Extract the [X, Y] coordinate from the center of the cell holding the provided text.  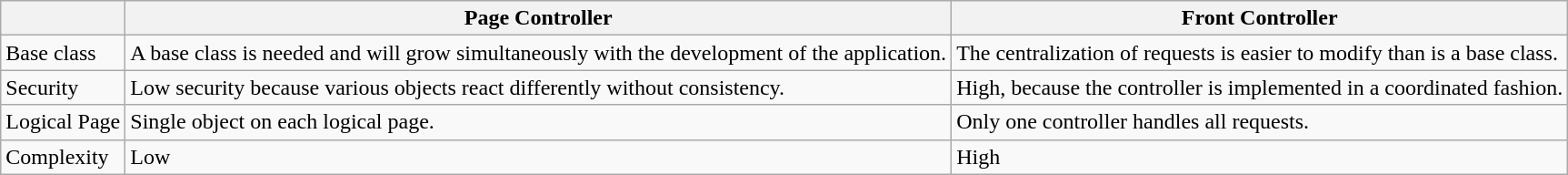
Front Controller [1260, 18]
Complexity [64, 157]
Only one controller handles all requests. [1260, 122]
Low security because various objects react differently without consistency. [538, 87]
A base class is needed and will grow simultaneously with the development of the application. [538, 53]
Low [538, 157]
Page Controller [538, 18]
Security [64, 87]
Logical Page [64, 122]
Single object on each logical page. [538, 122]
High, because the controller is implemented in a coordinated fashion. [1260, 87]
Base class [64, 53]
The centralization of requests is easier to modify than is a base class. [1260, 53]
High [1260, 157]
